Search for the cell housing the specified text and yield its (X, Y) center coordinate. 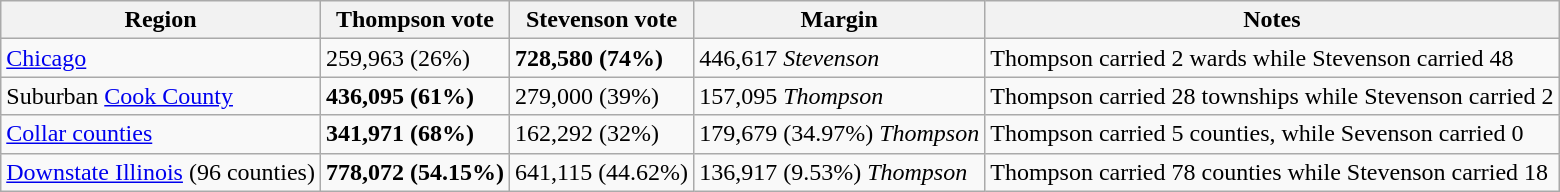
Thompson carried 78 counties while Stevenson carried 18 (1272, 172)
Stevenson vote (601, 20)
446,617 Stevenson (840, 58)
Margin (840, 20)
Downstate Illinois (96 counties) (161, 172)
Region (161, 20)
Thompson carried 28 townships while Stevenson carried 2 (1272, 96)
Thompson carried 2 wards while Stevenson carried 48 (1272, 58)
162,292 (32%) (601, 134)
136,917 (9.53%) Thompson (840, 172)
Notes (1272, 20)
Collar counties (161, 134)
279,000 (39%) (601, 96)
778,072 (54.15%) (414, 172)
728,580 (74%) (601, 58)
Chicago (161, 58)
259,963 (26%) (414, 58)
341,971 (68%) (414, 134)
Thompson vote (414, 20)
157,095 Thompson (840, 96)
Suburban Cook County (161, 96)
436,095 (61%) (414, 96)
179,679 (34.97%) Thompson (840, 134)
Thompson carried 5 counties, while Sevenson carried 0 (1272, 134)
641,115 (44.62%) (601, 172)
